Capture the cell that displays the provided text and extract its [X, Y] central coordinate. 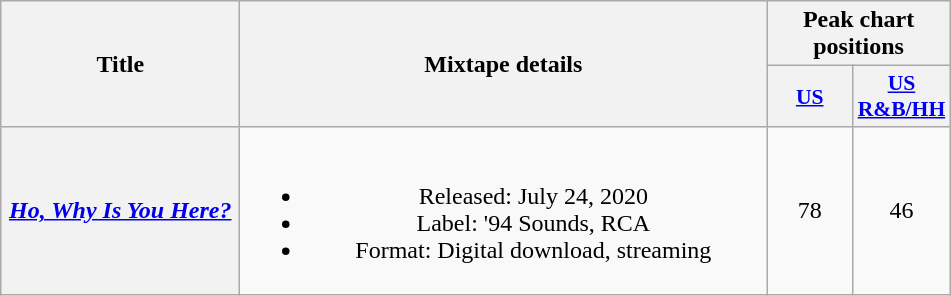
USR&B/HH [902, 96]
Released: July 24, 2020Label: '94 Sounds, RCAFormat: Digital download, streaming [504, 210]
US [810, 96]
46 [902, 210]
Title [120, 64]
78 [810, 210]
Ho, Why Is You Here? [120, 210]
Peak chart positions [858, 34]
Mixtape details [504, 64]
